Detect which cell encompasses the target text, then output its (X, Y) center coordinate. 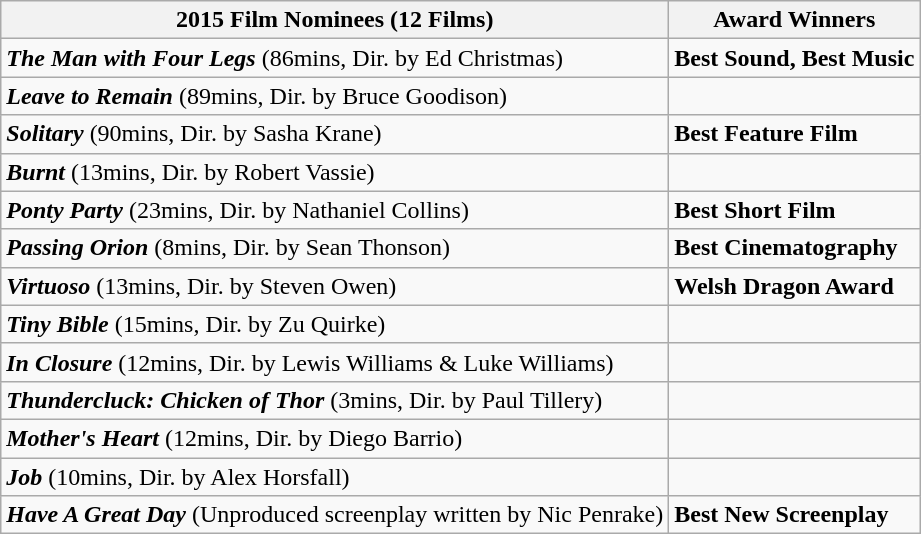
Best Short Film (794, 210)
Mother's Heart (12mins, Dir. by Diego Barrio) (335, 438)
Thundercluck: Chicken of Thor (3mins, Dir. by Paul Tillery) (335, 400)
Best Feature Film (794, 134)
Leave to Remain (89mins, Dir. by Bruce Goodison) (335, 96)
Job (10mins, Dir. by Alex Horsfall) (335, 477)
Best New Screenplay (794, 515)
Ponty Party (23mins, Dir. by Nathaniel Collins) (335, 210)
Best Sound, Best Music (794, 58)
Award Winners (794, 20)
Welsh Dragon Award (794, 286)
Tiny Bible (15mins, Dir. by Zu Quirke) (335, 324)
Best Cinematography (794, 248)
The Man with Four Legs (86mins, Dir. by Ed Christmas) (335, 58)
Virtuoso (13mins, Dir. by Steven Owen) (335, 286)
Have A Great Day (Unproduced screenplay written by Nic Penrake) (335, 515)
Burnt (13mins, Dir. by Robert Vassie) (335, 172)
Passing Orion (8mins, Dir. by Sean Thonson) (335, 248)
2015 Film Nominees (12 Films) (335, 20)
In Closure (12mins, Dir. by Lewis Williams & Luke Williams) (335, 362)
Solitary (90mins, Dir. by Sasha Krane) (335, 134)
